From the cell containing the given text, extract its center point as [X, Y] coordinate. 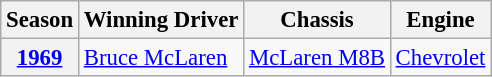
Chassis [318, 20]
McLaren M8B [318, 58]
Season [40, 20]
Winning Driver [160, 20]
1969 [40, 58]
Chevrolet [440, 58]
Bruce McLaren [160, 58]
Engine [440, 20]
